Return the (X, Y) coordinate for the center point of the cell that contains the specified text.  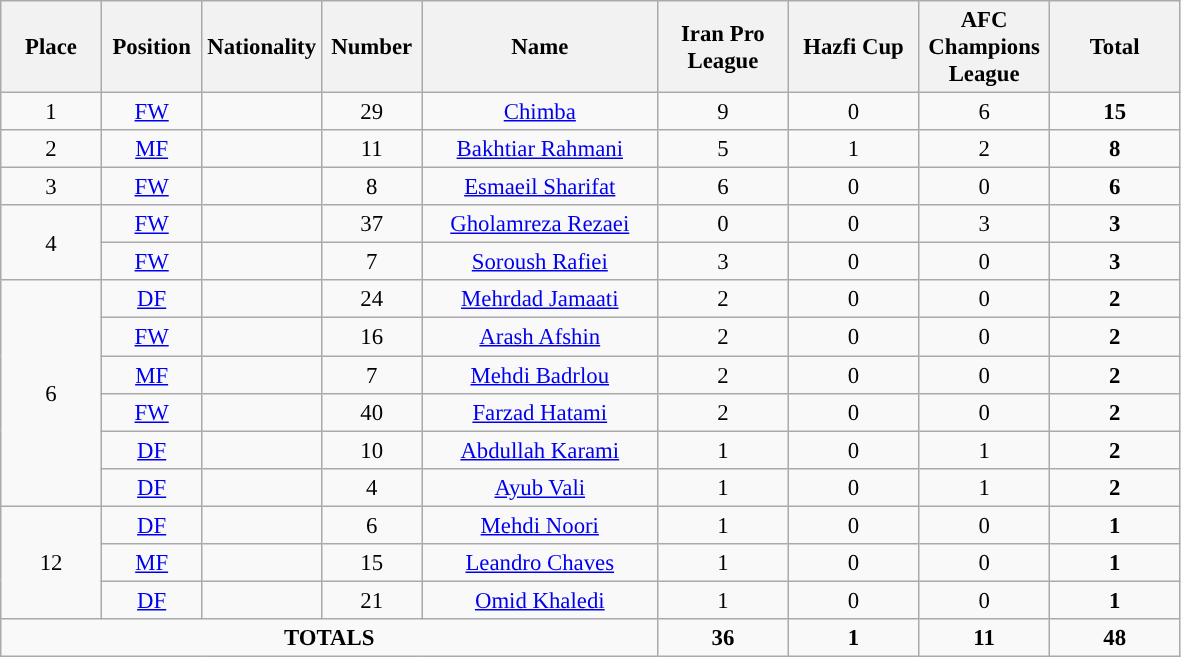
Chimba (540, 112)
Leandro Chaves (540, 563)
AFC Champions League (984, 47)
Hazfi Cup (854, 47)
Iran Pro League (724, 47)
Omid Khaledi (540, 600)
Number (372, 47)
5 (724, 149)
Mehdi Badrlou (540, 375)
40 (372, 412)
Gholamreza Rezaei (540, 224)
Name (540, 47)
48 (1114, 638)
21 (372, 600)
Total (1114, 47)
Abdullah Karami (540, 450)
Mehrdad Jamaati (540, 299)
Bakhtiar Rahmani (540, 149)
9 (724, 112)
Soroush Rafiei (540, 262)
Place (52, 47)
12 (52, 562)
Ayub Vali (540, 487)
Mehdi Noori (540, 525)
Farzad Hatami (540, 412)
29 (372, 112)
Position (152, 47)
36 (724, 638)
24 (372, 299)
Nationality (262, 47)
Esmaeil Sharifat (540, 187)
Arash Afshin (540, 337)
TOTALS (330, 638)
37 (372, 224)
16 (372, 337)
10 (372, 450)
